Find where the given text appears and provide that cell's center as (x, y) coordinate. 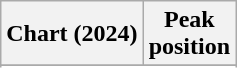
Chart (2024) (72, 34)
Peakposition (189, 34)
